From the cell containing the given text, extract its center point as [x, y] coordinate. 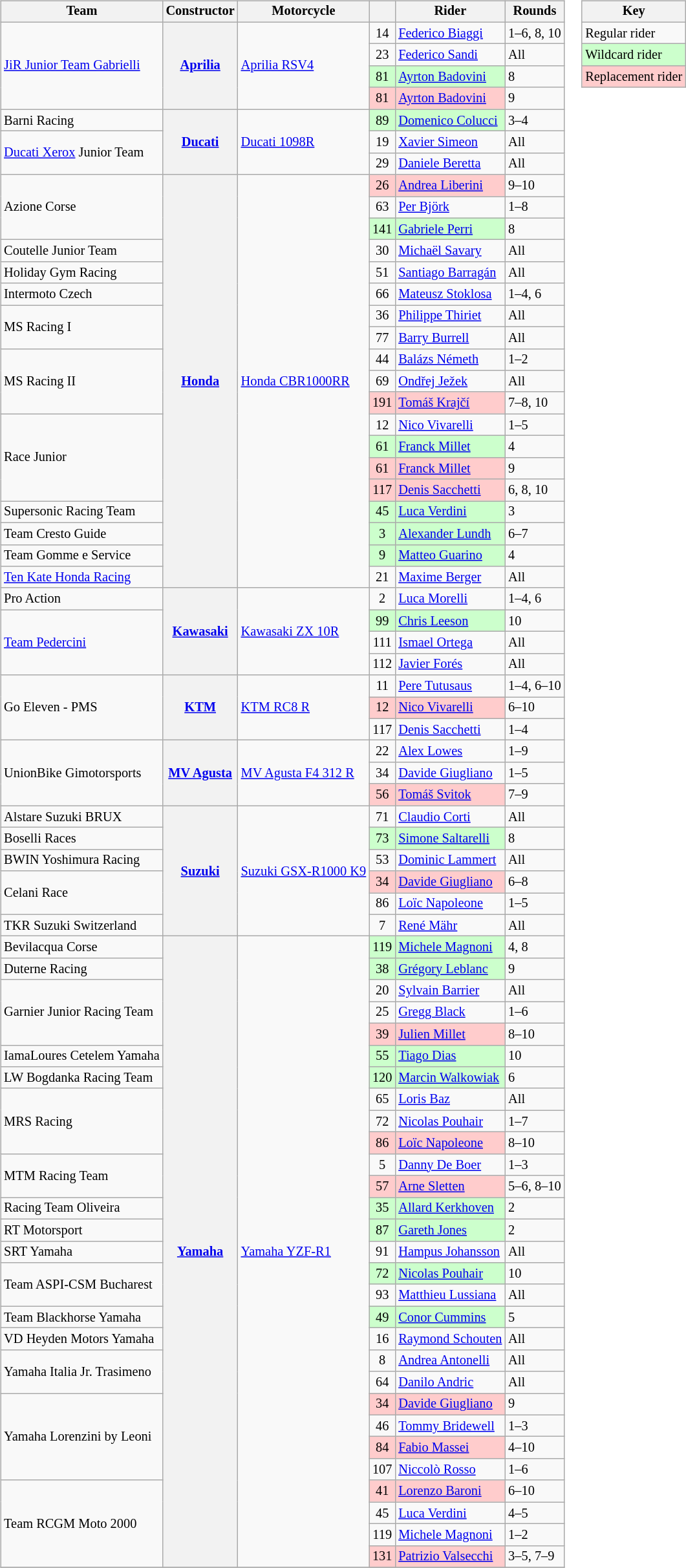
Suzuki GSX-R1000 K9 [304, 871]
Team RCGM Moto 2000 [81, 1523]
46 [382, 1426]
Kawasaki [200, 631]
Simone Saltarelli [450, 839]
Suzuki [200, 871]
Danilo Andric [450, 1382]
Yamaha [200, 1252]
Boselli Races [81, 839]
63 [382, 208]
56 [382, 795]
MRS Racing [81, 1121]
Alexander Lundh [450, 533]
Team Gomme e Service [81, 555]
Team Pedercini [81, 643]
120 [382, 1078]
Danny De Boer [450, 1165]
MS Racing I [81, 327]
30 [382, 251]
Bevilacqua Corse [81, 947]
Honda CBR1000RR [304, 381]
Gregg Black [450, 1013]
9–10 [534, 186]
4–5 [534, 1513]
RT Motorsport [81, 1230]
14 [382, 33]
Raymond Schouten [450, 1339]
57 [382, 1187]
Matteo Guarino [450, 555]
26 [382, 186]
BWIN Yoshimura Racing [81, 860]
22 [382, 751]
25 [382, 1013]
16 [382, 1339]
55 [382, 1056]
JiR Junior Team Gabrielli [81, 66]
MV Agusta F4 312 R [304, 773]
49 [382, 1317]
66 [382, 294]
Loris Baz [450, 1099]
19 [382, 142]
1–6, 8, 10 [534, 33]
112 [382, 664]
Balázs Németh [450, 360]
Grégory Leblanc [450, 969]
3–5, 7–9 [534, 1556]
Replacement rider [634, 77]
Wildcard rider [634, 55]
Gareth Jones [450, 1230]
Niccolò Rosso [450, 1470]
99 [382, 621]
65 [382, 1099]
Key [634, 12]
107 [382, 1470]
89 [382, 120]
Santiago Barragán [450, 273]
UnionBike Gimotorsports [81, 773]
Yamaha Lorenzini by Leoni [81, 1437]
21 [382, 577]
77 [382, 338]
Andrea Antonelli [450, 1360]
Barni Racing [81, 120]
111 [382, 643]
1–8 [534, 208]
20 [382, 991]
Arne Sletten [450, 1187]
44 [382, 360]
87 [382, 1230]
1–7 [534, 1121]
6, 8, 10 [534, 490]
Tommy Bridewell [450, 1426]
1–4 [534, 729]
Aprilia RSV4 [304, 66]
Race Junior [81, 458]
Julien Millet [450, 1034]
5–6, 8–10 [534, 1187]
SRT Yamaha [81, 1252]
Michaël Savary [450, 251]
23 [382, 55]
Ten Kate Honda Racing [81, 577]
Dominic Lammert [450, 860]
Holiday Gym Racing [81, 273]
Yamaha Italia Jr. Trasimeno [81, 1371]
Team [81, 12]
11 [382, 686]
91 [382, 1252]
Tomáš Svitok [450, 795]
Sylvain Barrier [450, 991]
Claudio Corti [450, 817]
Constructor [200, 12]
Federico Biaggi [450, 33]
Conor Cummins [450, 1317]
Ismael Ortega [450, 643]
Domenico Colucci [450, 120]
6–8 [534, 882]
MS Racing II [81, 381]
Per Björk [450, 208]
Barry Burrell [450, 338]
Alstare Suzuki BRUX [81, 817]
7–9 [534, 795]
Maxime Berger [450, 577]
Motorcycle [304, 12]
73 [382, 839]
Regular rider [634, 33]
Celani Race [81, 892]
Luca Morelli [450, 599]
38 [382, 969]
93 [382, 1295]
Fabio Massei [450, 1448]
Rider [450, 12]
Honda [200, 381]
1–4, 6–10 [534, 686]
Team Cresto Guide [81, 533]
Tomáš Krajčí [450, 403]
MV Agusta [200, 773]
4, 8 [534, 947]
Kawasaki ZX 10R [304, 631]
4–10 [534, 1448]
36 [382, 316]
Racing Team Oliveira [81, 1208]
Gabriele Perri [450, 229]
Philippe Thiriet [450, 316]
84 [382, 1448]
Azione Corse [81, 207]
Intermoto Czech [81, 294]
Aprilia [200, 66]
Team ASPI-CSM Bucharest [81, 1284]
KTM RC8 R [304, 707]
Patrizio Valsecchi [450, 1556]
Ondřej Ježek [450, 381]
Duterne Racing [81, 969]
Coutelle Junior Team [81, 251]
Ducati [200, 142]
IamaLoures Cetelem Yamaha [81, 1056]
71 [382, 817]
Mateusz Stoklosa [450, 294]
Javier Forés [450, 664]
René Mähr [450, 925]
Pro Action [81, 599]
6–7 [534, 533]
Allard Kerkhoven [450, 1208]
41 [382, 1491]
Rounds [534, 12]
Yamaha YZF-R1 [304, 1252]
64 [382, 1382]
TKR Suzuki Switzerland [81, 925]
Lorenzo Baroni [450, 1491]
Chris Leeson [450, 621]
VD Heyden Motors Yamaha [81, 1339]
LW Bogdanka Racing Team [81, 1078]
Ducati 1098R [304, 142]
MTM Racing Team [81, 1176]
Daniele Beretta [450, 164]
51 [382, 273]
Hampus Johansson [450, 1252]
3–4 [534, 120]
191 [382, 403]
141 [382, 229]
Marcin Walkowiak [450, 1078]
1–9 [534, 751]
Matthieu Lussiana [450, 1295]
7–8, 10 [534, 403]
Team Blackhorse Yamaha [81, 1317]
7 [382, 925]
53 [382, 860]
Xavier Simeon [450, 142]
6 [534, 1078]
131 [382, 1556]
29 [382, 164]
35 [382, 1208]
Supersonic Racing Team [81, 512]
Pere Tutusaus [450, 686]
KTM [200, 707]
Alex Lowes [450, 751]
69 [382, 381]
Garnier Junior Racing Team [81, 1013]
Go Eleven - PMS [81, 707]
Tiago Dias [450, 1056]
Ducati Xerox Junior Team [81, 153]
39 [382, 1034]
Federico Sandi [450, 55]
Andrea Liberini [450, 186]
